From the cell containing the given text, extract its center point as (X, Y) coordinate. 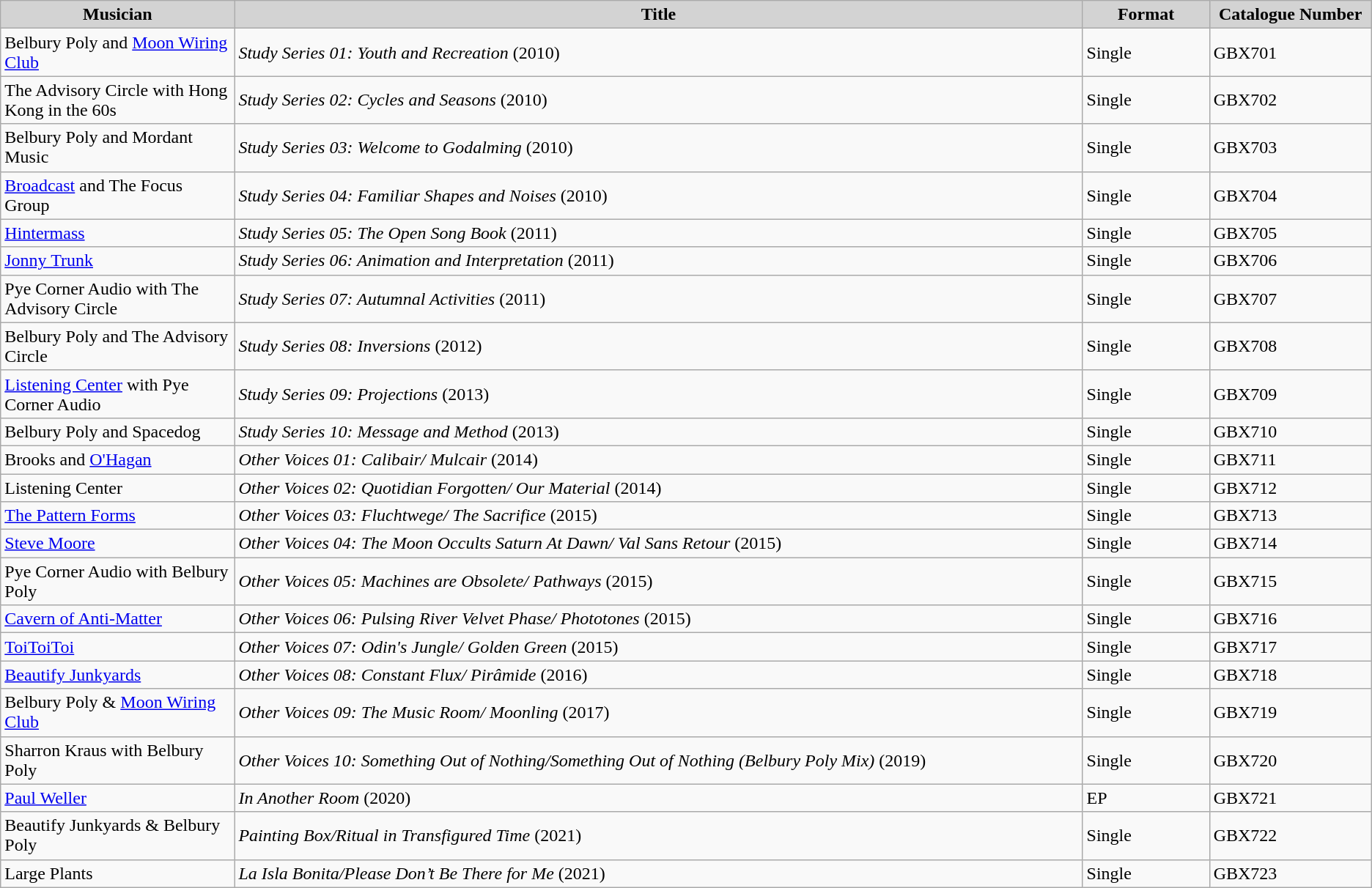
GBX715 (1290, 582)
The Pattern Forms (117, 516)
Other Voices 02: Quotidian Forgotten/ Our Material (2014) (658, 487)
Paul Weller (117, 798)
EP (1146, 798)
Pye Corner Audio with The Advisory Circle (117, 299)
Sharron Kraus with Belbury Poly (117, 761)
Study Series 07: Autumnal Activities (2011) (658, 299)
Beautify Junkyards & Belbury Poly (117, 835)
GBX713 (1290, 516)
Other Voices 09: The Music Room/ Moonling (2017) (658, 712)
Beautify Junkyards (117, 675)
GBX709 (1290, 394)
GBX712 (1290, 487)
Other Voices 07: Odin's Jungle/ Golden Green (2015) (658, 647)
GBX719 (1290, 712)
Study Series 06: Animation and Interpretation (2011) (658, 261)
Other Voices 06: Pulsing River Velvet Phase/ Phototones (2015) (658, 619)
Study Series 10: Message and Method (2013) (658, 432)
Study Series 01: Youth and Recreation (2010) (658, 53)
GBX703 (1290, 148)
GBX702 (1290, 100)
GBX720 (1290, 761)
Study Series 09: Projections (2013) (658, 394)
Hintermass (117, 233)
GBX707 (1290, 299)
Belbury Poly and The Advisory Circle (117, 346)
GBX721 (1290, 798)
GBX714 (1290, 544)
GBX706 (1290, 261)
ToiToiToi (117, 647)
Jonny Trunk (117, 261)
Other Voices 05: Machines are Obsolete/ Pathways (2015) (658, 582)
Musician (117, 15)
GBX711 (1290, 459)
Cavern of Anti-Matter (117, 619)
Other Voices 03: Fluchtwege/ The Sacrifice (2015) (658, 516)
Study Series 05: The Open Song Book (2011) (658, 233)
Listening Center with Pye Corner Audio (117, 394)
GBX701 (1290, 53)
Belbury Poly and Moon Wiring Club (117, 53)
La Isla Bonita/Please Don’t Be There for Me (2021) (658, 873)
Other Voices 08: Constant Flux/ Pirâmide (2016) (658, 675)
Other Voices 10: Something Out of Nothing/Something Out of Nothing (Belbury Poly Mix) (2019) (658, 761)
Title (658, 15)
GBX704 (1290, 195)
Listening Center (117, 487)
GBX722 (1290, 835)
GBX723 (1290, 873)
Brooks and O'Hagan (117, 459)
Study Series 08: Inversions (2012) (658, 346)
The Advisory Circle with Hong Kong in the 60s (117, 100)
Pye Corner Audio with Belbury Poly (117, 582)
Format (1146, 15)
GBX716 (1290, 619)
GBX708 (1290, 346)
Catalogue Number (1290, 15)
Broadcast and The Focus Group (117, 195)
Painting Box/Ritual in Transfigured Time (2021) (658, 835)
Belbury Poly and Spacedog (117, 432)
Belbury Poly and Mordant Music (117, 148)
GBX705 (1290, 233)
GBX718 (1290, 675)
Study Series 02: Cycles and Seasons (2010) (658, 100)
Large Plants (117, 873)
In Another Room (2020) (658, 798)
Other Voices 01: Calibair/ Mulcair (2014) (658, 459)
Belbury Poly & Moon Wiring Club (117, 712)
Other Voices 04: The Moon Occults Saturn At Dawn/ Val Sans Retour (2015) (658, 544)
Study Series 04: Familiar Shapes and Noises (2010) (658, 195)
Study Series 03: Welcome to Godalming (2010) (658, 148)
GBX717 (1290, 647)
GBX710 (1290, 432)
Steve Moore (117, 544)
